Extract the (x, y) coordinate from the center of the cell holding the provided text.  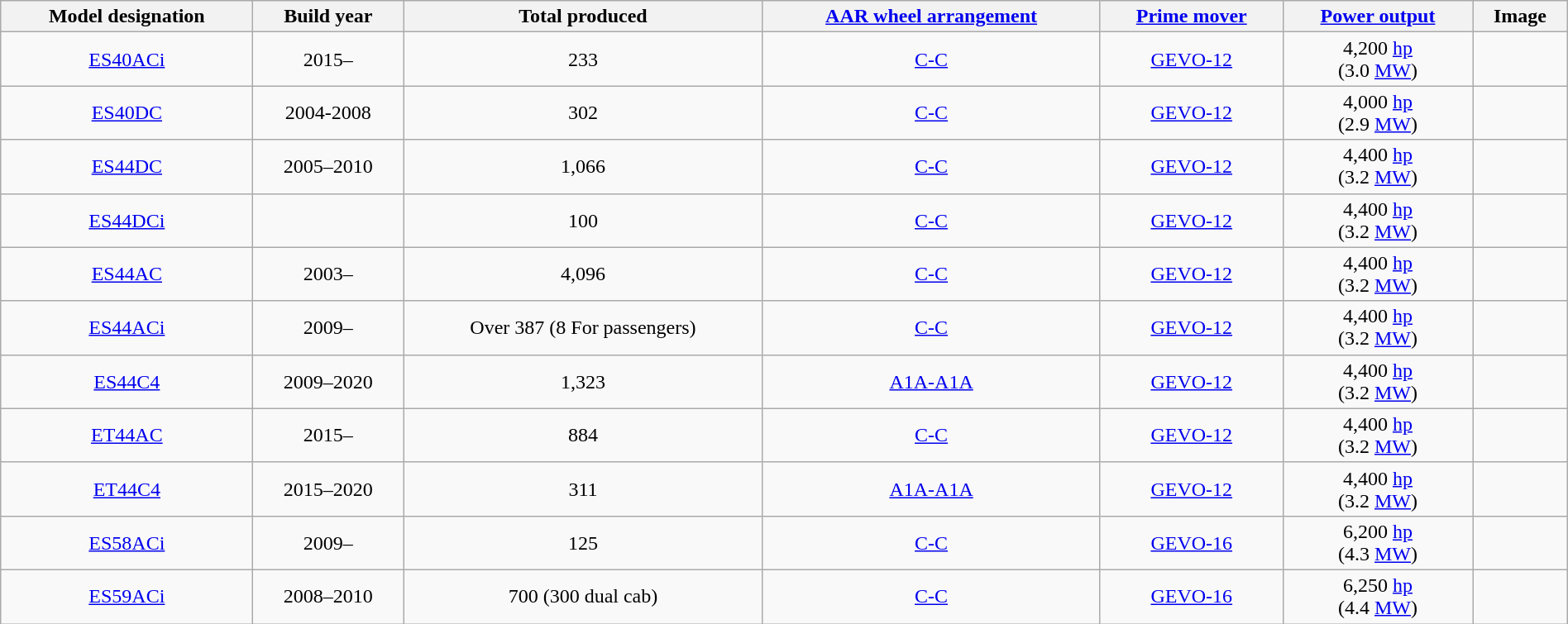
ET44C4 (127, 489)
2009–2020 (328, 382)
Over 387 (8 For passengers) (583, 327)
Model designation (127, 17)
Power output (1378, 17)
2008–2010 (328, 597)
AAR wheel arrangement (931, 17)
100 (583, 220)
ES44AC (127, 274)
Prime mover (1191, 17)
4,000 hp(2.9 MW) (1378, 112)
2003– (328, 274)
Build year (328, 17)
1,323 (583, 382)
2015–2020 (328, 489)
6,200 hp(4.3 MW) (1378, 542)
ET44AC (127, 435)
1,066 (583, 167)
2005–2010 (328, 167)
302 (583, 112)
884 (583, 435)
ES44DC (127, 167)
ES40DC (127, 112)
700 (300 dual cab) (583, 597)
311 (583, 489)
Image (1520, 17)
ES40ACi (127, 60)
ES44DCi (127, 220)
ES59ACi (127, 597)
4,096 (583, 274)
ES58ACi (127, 542)
Total produced (583, 17)
4,200 hp(3.0 MW) (1378, 60)
ES44C4 (127, 382)
6,250 hp(4.4 MW) (1378, 597)
125 (583, 542)
ES44ACi (127, 327)
2004-2008 (328, 112)
233 (583, 60)
